Search for the cell housing the specified text and yield its [x, y] center coordinate. 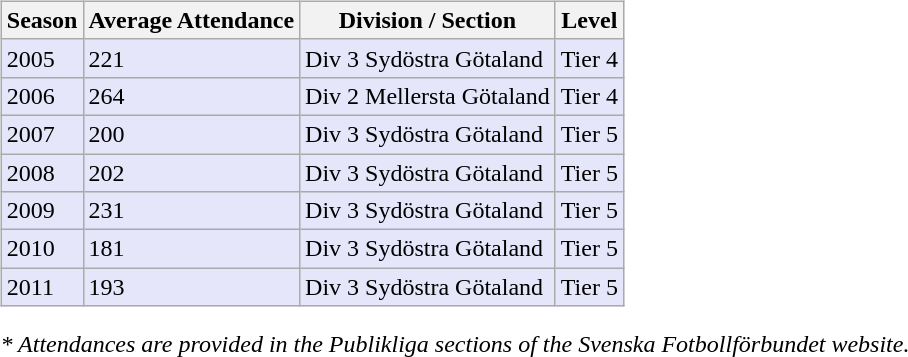
202 [192, 173]
2007 [42, 134]
Division / Section [428, 20]
2010 [42, 249]
181 [192, 249]
Average Attendance [192, 20]
Div 2 Mellersta Götaland [428, 96]
221 [192, 58]
2006 [42, 96]
2011 [42, 287]
231 [192, 211]
Season [42, 20]
2009 [42, 211]
2005 [42, 58]
Level [589, 20]
200 [192, 134]
264 [192, 96]
2008 [42, 173]
193 [192, 287]
